Extract the [x, y] coordinate from the center of the cell holding the provided text.  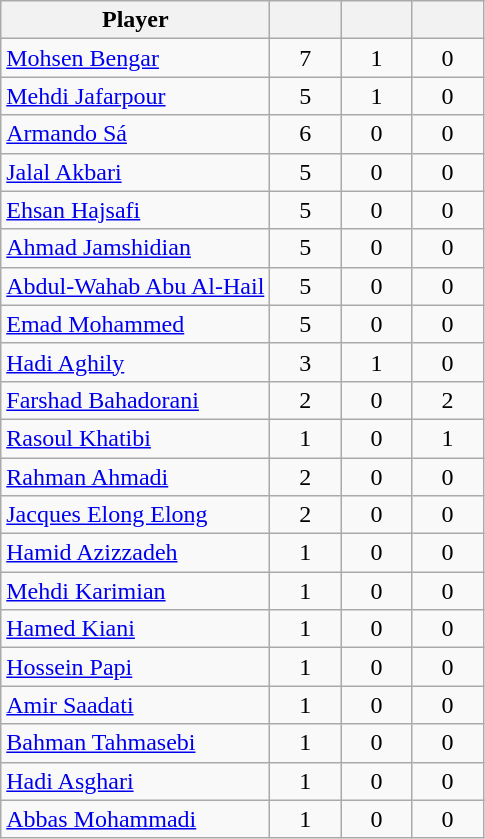
Mehdi Jafarpour [136, 96]
7 [306, 58]
Jacques Elong Elong [136, 515]
3 [306, 362]
Player [136, 20]
Abbas Mohammadi [136, 819]
Hamed Kiani [136, 629]
Rahman Ahmadi [136, 477]
Hadi Aghily [136, 362]
Ehsan Hajsafi [136, 210]
Mohsen Bengar [136, 58]
Hamid Azizzadeh [136, 553]
Bahman Tahmasebi [136, 743]
Hadi Asghari [136, 781]
Farshad Bahadorani [136, 400]
Rasoul Khatibi [136, 438]
6 [306, 134]
Hossein Papi [136, 667]
Abdul-Wahab Abu Al-Hail [136, 286]
Ahmad Jamshidian [136, 248]
Armando Sá [136, 134]
Emad Mohammed [136, 324]
Jalal Akbari [136, 172]
Amir Saadati [136, 705]
Mehdi Karimian [136, 591]
